Extract the [X, Y] coordinate from the center of the cell holding the provided text.  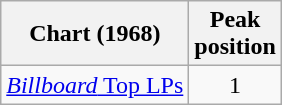
Peakposition [235, 34]
Billboard Top LPs [95, 85]
1 [235, 85]
Chart (1968) [95, 34]
